Capture the cell that displays the provided text and extract its [x, y] central coordinate. 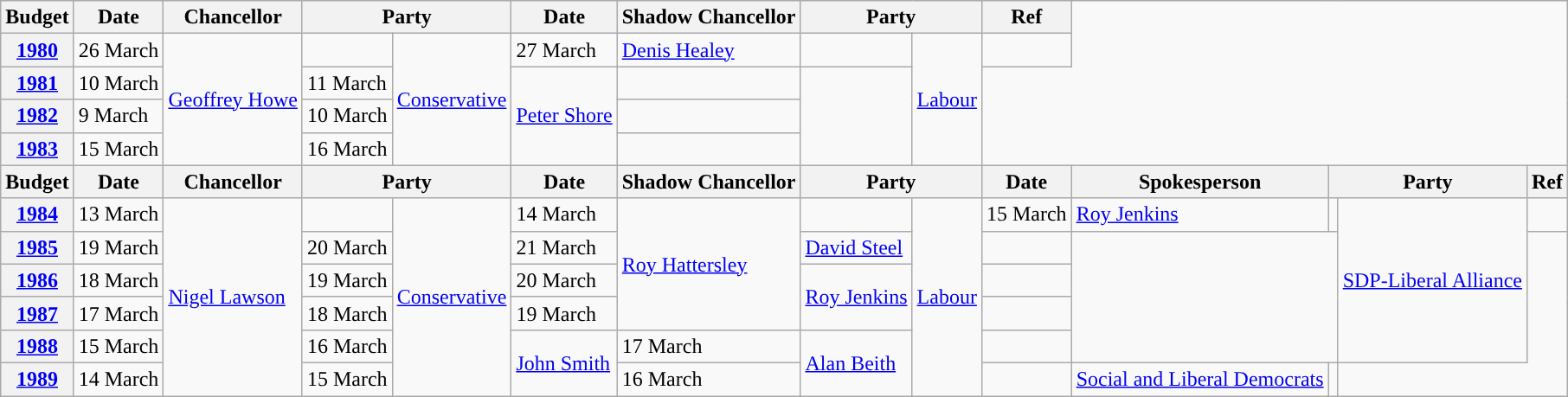
John Smith [564, 362]
Geoffrey Howe [234, 99]
Nigel Lawson [234, 297]
Alan Beith [857, 362]
27 March [564, 50]
Spokesperson [1199, 182]
21 March [564, 247]
1984 [37, 215]
1983 [37, 149]
Social and Liberal Democrats [1199, 379]
13 March [119, 215]
26 March [119, 50]
1985 [37, 247]
Denis Healey [709, 50]
1980 [37, 50]
1981 [37, 83]
1986 [37, 280]
SDP-Liberal Alliance [1432, 280]
9 March [119, 116]
1989 [37, 379]
1982 [37, 116]
11 March [347, 83]
1988 [37, 346]
1987 [37, 313]
Roy Hattersley [709, 264]
Peter Shore [564, 116]
David Steel [857, 247]
